Find where the given text appears and provide that cell's center as [x, y] coordinate. 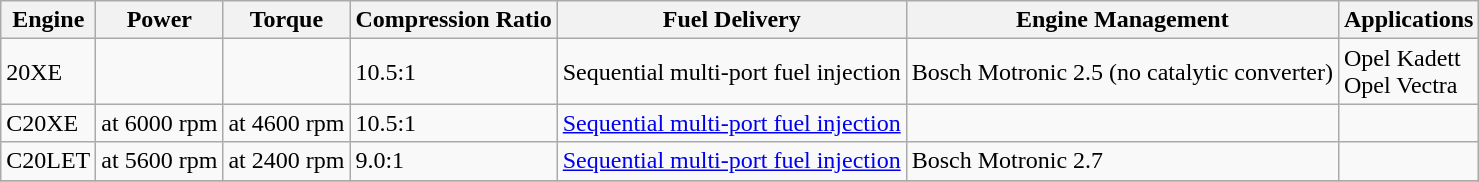
Opel KadettOpel Vectra [1408, 72]
at 5600 rpm [160, 161]
20XE [48, 72]
Engine [48, 20]
Compression Ratio [454, 20]
at 2400 rpm [286, 161]
Bosch Motronic 2.5 (no catalytic converter) [1122, 72]
at 6000 rpm [160, 123]
Engine Management [1122, 20]
Bosch Motronic 2.7 [1122, 161]
Torque [286, 20]
at 4600 rpm [286, 123]
C20XE [48, 123]
C20LET [48, 161]
Power [160, 20]
Fuel Delivery [732, 20]
Applications [1408, 20]
9.0:1 [454, 161]
